Output the (x, y) coordinate of the center of the cell containing the given text.  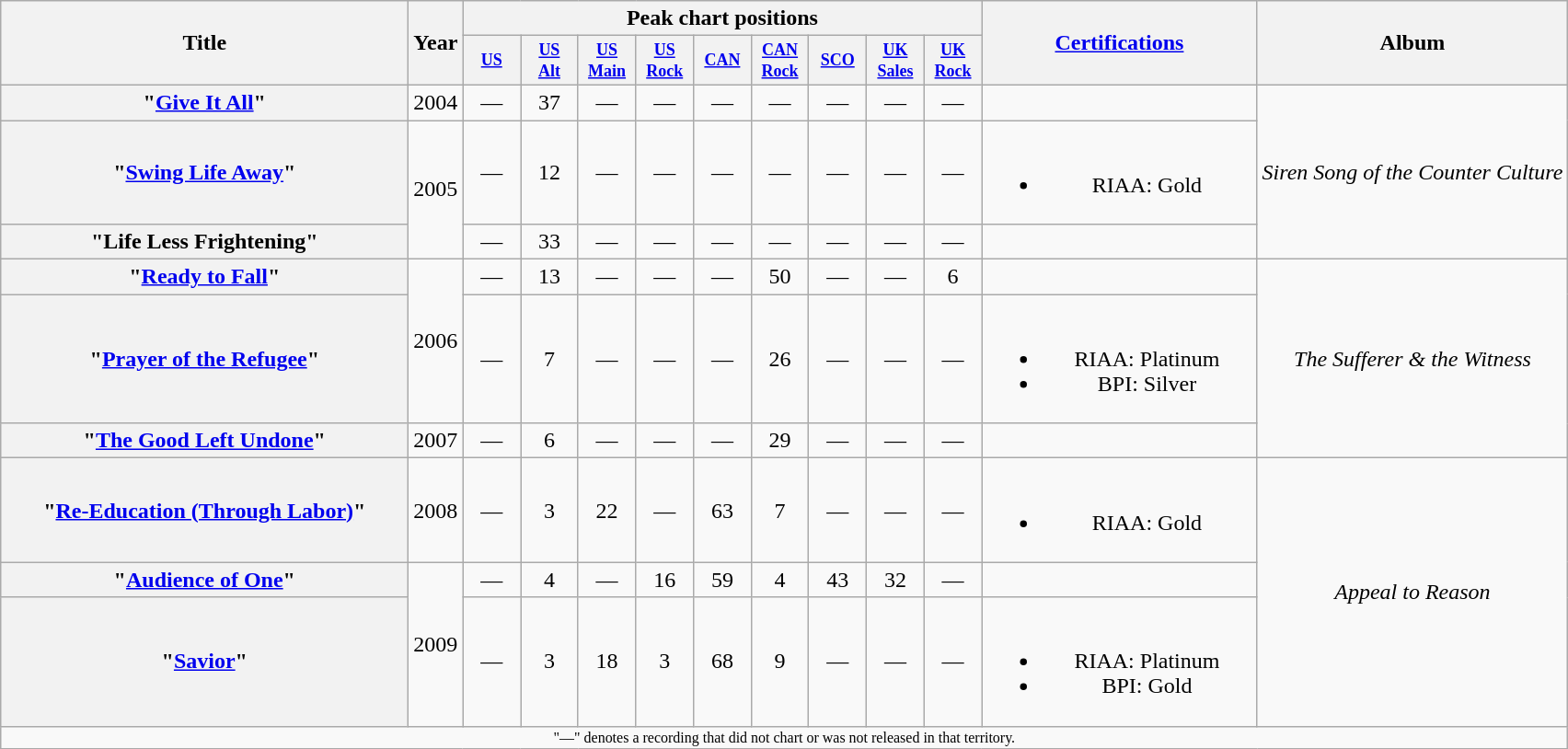
SCO (837, 61)
12 (550, 173)
37 (550, 102)
2009 (436, 644)
68 (723, 662)
18 (607, 662)
UKSales (896, 61)
US (491, 61)
Siren Song of the Counter Culture (1412, 171)
"Audience of One" (204, 580)
"Give It All" (204, 102)
2005 (436, 190)
"The Good Left Undone" (204, 441)
2007 (436, 441)
The Sufferer & the Witness (1412, 359)
Certifications (1119, 43)
2004 (436, 102)
USAlt (550, 61)
Appeal to Reason (1412, 593)
CAN (723, 61)
"—" denotes a recording that did not chart or was not released in that territory. (784, 737)
16 (664, 580)
13 (550, 277)
Title (204, 43)
"Re-Education (Through Labor)" (204, 510)
Peak chart positions (722, 18)
59 (723, 580)
"Life Less Frightening" (204, 242)
26 (780, 359)
USRock (664, 61)
2008 (436, 510)
UKRock (953, 61)
50 (780, 277)
RIAA: PlatinumBPI: Gold (1119, 662)
63 (723, 510)
9 (780, 662)
Album (1412, 43)
43 (837, 580)
"Swing Life Away" (204, 173)
RIAA: PlatinumBPI: Silver (1119, 359)
"Prayer of the Refugee" (204, 359)
CANRock (780, 61)
Year (436, 43)
22 (607, 510)
33 (550, 242)
32 (896, 580)
"Ready to Fall" (204, 277)
2006 (436, 341)
"Savior" (204, 662)
29 (780, 441)
USMain (607, 61)
